Capture the cell that displays the provided text and extract its (X, Y) central coordinate. 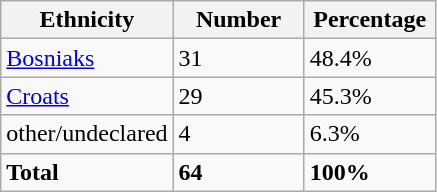
Total (87, 172)
29 (238, 96)
Percentage (370, 20)
100% (370, 172)
Number (238, 20)
4 (238, 134)
other/undeclared (87, 134)
45.3% (370, 96)
Ethnicity (87, 20)
Croats (87, 96)
48.4% (370, 58)
31 (238, 58)
6.3% (370, 134)
Bosniaks (87, 58)
64 (238, 172)
